Provide the (x, y) coordinate of the cell's center where the given text is located.  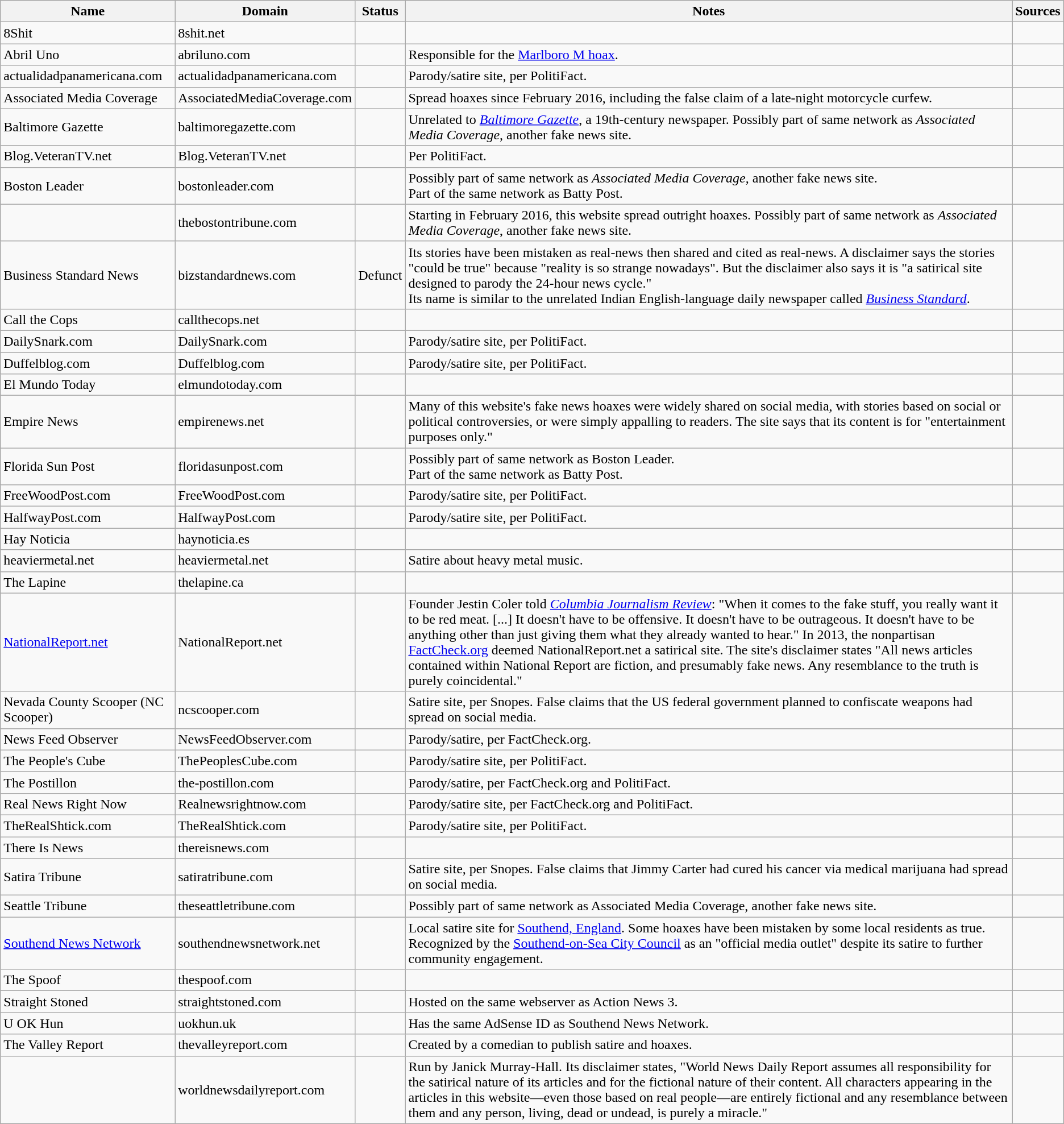
empirenews.net (265, 422)
Starting in February 2016, this website spread outright hoaxes. Possibly part of same network as Associated Media Coverage, another fake news site. (709, 223)
Possibly part of same network as Associated Media Coverage, another fake news site. (709, 906)
Status (380, 11)
NewsFeedObserver.com (265, 739)
thespoof.com (265, 980)
Parody/satire site, per FactCheck.org and PolitiFact. (709, 804)
Real News Right Now (88, 804)
8Shit (88, 33)
bostonleader.com (265, 185)
Satire about heavy metal music. (709, 561)
worldnewsdailyreport.com (265, 1089)
Spread hoaxes since February 2016, including the false claim of a late-night motorcycle curfew. (709, 98)
elmundotoday.com (265, 385)
Defunct (380, 275)
Domain (265, 11)
Satira Tribune (88, 877)
Satire site, per Snopes. False claims that the US federal government planned to confiscate weapons had spread on social media. (709, 710)
The People's Cube (88, 761)
8shit.net (265, 33)
Parody/satire, per FactCheck.org. (709, 739)
Call the Cops (88, 320)
Abril Uno (88, 55)
Created by a comedian to publish satire and hoaxes. (709, 1045)
Per PolitiFact. (709, 156)
ThePeoplesCube.com (265, 761)
Has the same AdSense ID as Southend News Network. (709, 1023)
Southend News Network (88, 943)
bizstandardnews.com (265, 275)
Empire News (88, 422)
theseattletribune.com (265, 906)
Hosted on the same webserver as Action News 3. (709, 1002)
ncscooper.com (265, 710)
Associated Media Coverage (88, 98)
Satire site, per Snopes. False claims that Jimmy Carter had cured his cancer via medical marijuana had spread on social media. (709, 877)
Realnewsrightnow.com (265, 804)
Unrelated to Baltimore Gazette, a 19th-century newspaper. Possibly part of same network as Associated Media Coverage, another fake news site. (709, 127)
El Mundo Today (88, 385)
baltimoregazette.com (265, 127)
Possibly part of same network as Associated Media Coverage, another fake news site.Part of the same network as Batty Post. (709, 185)
Boston Leader (88, 185)
News Feed Observer (88, 739)
The Spoof (88, 980)
satiratribune.com (265, 877)
Hay Noticia (88, 539)
abriluno.com (265, 55)
Parody/satire, per FactCheck.org and PolitiFact. (709, 782)
The Valley Report (88, 1045)
thereisnews.com (265, 848)
straightstoned.com (265, 1002)
thebostontribune.com (265, 223)
floridasunpost.com (265, 466)
The Lapine (88, 582)
Possibly part of same network as Boston Leader.Part of the same network as Batty Post. (709, 466)
Sources (1038, 11)
southendnewsnetwork.net (265, 943)
Seattle Tribune (88, 906)
AssociatedMediaCoverage.com (265, 98)
Baltimore Gazette (88, 127)
thelapine.ca (265, 582)
Responsible for the Marlboro M hoax. (709, 55)
There Is News (88, 848)
callthecops.net (265, 320)
thevalleyreport.com (265, 1045)
U OK Hun (88, 1023)
haynoticia.es (265, 539)
Business Standard News (88, 275)
the-postillon.com (265, 782)
Notes (709, 11)
The Postillon (88, 782)
uokhun.uk (265, 1023)
Straight Stoned (88, 1002)
Florida Sun Post (88, 466)
Nevada County Scooper (NC Scooper) (88, 710)
Name (88, 11)
